Extract the (x, y) coordinate from the center of the cell holding the provided text.  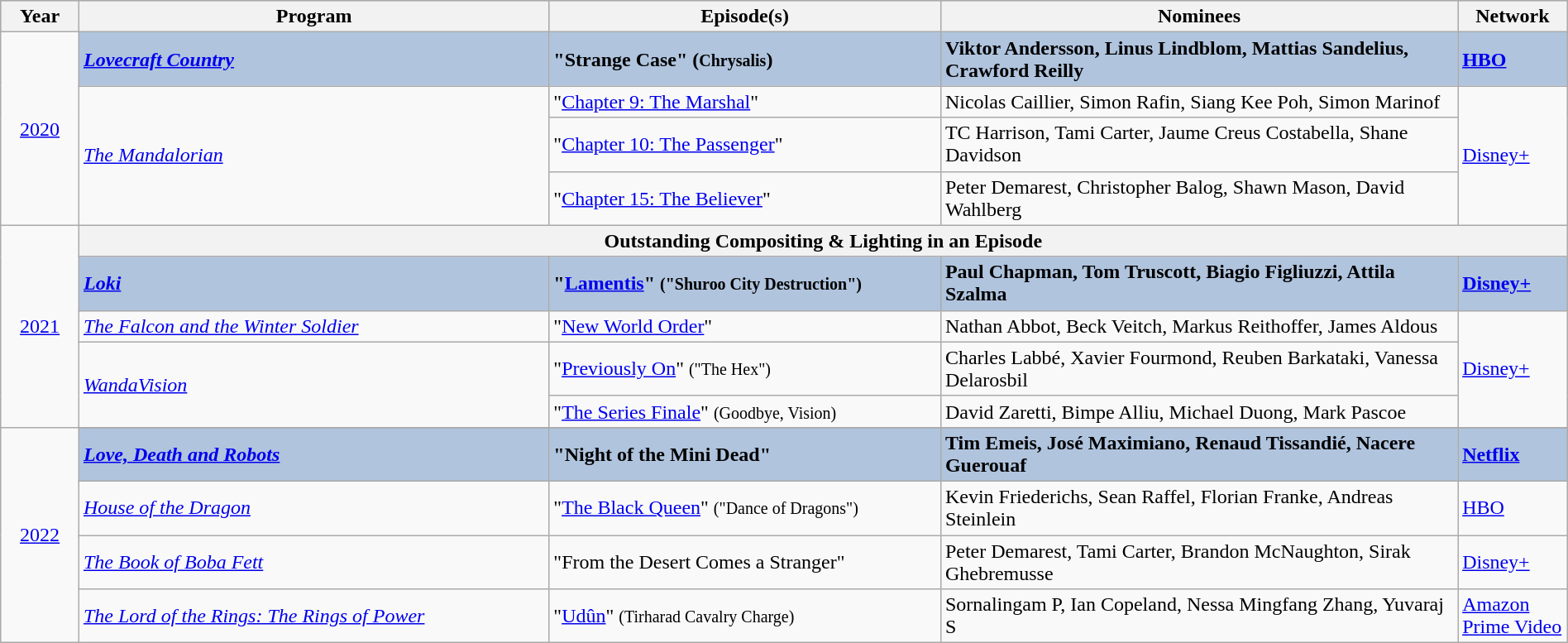
Tim Emeis, José Maximiano, Renaud Tissandié, Nacere Guerouaf (1199, 453)
"From the Desert Comes a Stranger" (745, 561)
WandaVision (313, 384)
Amazon Prime Video (1513, 616)
Program (313, 17)
"Night of the Mini Dead" (745, 453)
David Zaretti, Bimpe Alliu, Michael Duong, Mark Pascoe (1199, 411)
Netflix (1513, 453)
Nicolas Caillier, Simon Rafin, Siang Kee Poh, Simon Marinof (1199, 102)
Love, Death and Robots (313, 453)
"New World Order" (745, 326)
Viktor Andersson, Linus Lindblom, Mattias Sandelius, Crawford Reilly (1199, 60)
"Previously On" ("The Hex") (745, 369)
Episode(s) (745, 17)
The Book of Boba Fett (313, 561)
Nathan Abbot, Beck Veitch, Markus Reithoffer, James Aldous (1199, 326)
The Mandalorian (313, 156)
Sornalingam P, Ian Copeland, Nessa Mingfang Zhang, Yuvaraj S (1199, 616)
Lovecraft Country (313, 60)
"Udûn" (Tirharad Cavalry Charge) (745, 616)
2022 (40, 535)
Charles Labbé, Xavier Fourmond, Reuben Barkataki, Vanessa Delarosbil (1199, 369)
Nominees (1199, 17)
"Chapter 15: The Believer" (745, 199)
"Chapter 10: The Passenger" (745, 144)
Peter Demarest, Christopher Balog, Shawn Mason, David Wahlberg (1199, 199)
Year (40, 17)
House of the Dragon (313, 508)
TC Harrison, Tami Carter, Jaume Creus Costabella, Shane Davidson (1199, 144)
Peter Demarest, Tami Carter, Brandon McNaughton, Sirak Ghebremusse (1199, 561)
2021 (40, 326)
Paul Chapman, Tom Truscott, Biagio Figliuzzi, Attila Szalma (1199, 283)
2020 (40, 129)
Network (1513, 17)
"Chapter 9: The Marshal" (745, 102)
The Lord of the Rings: The Rings of Power (313, 616)
"The Black Queen" ("Dance of Dragons") (745, 508)
Kevin Friederichs, Sean Raffel, Florian Franke, Andreas Steinlein (1199, 508)
The Falcon and the Winter Soldier (313, 326)
"The Series Finale" (Goodbye, Vision) (745, 411)
"Lamentis" ("Shuroo City Destruction") (745, 283)
"Strange Case" (Chrysalis) (745, 60)
Loki (313, 283)
Outstanding Compositing & Lighting in an Episode (823, 241)
